Determine the (x, y) coordinate at the center of the cell enclosing the given text.  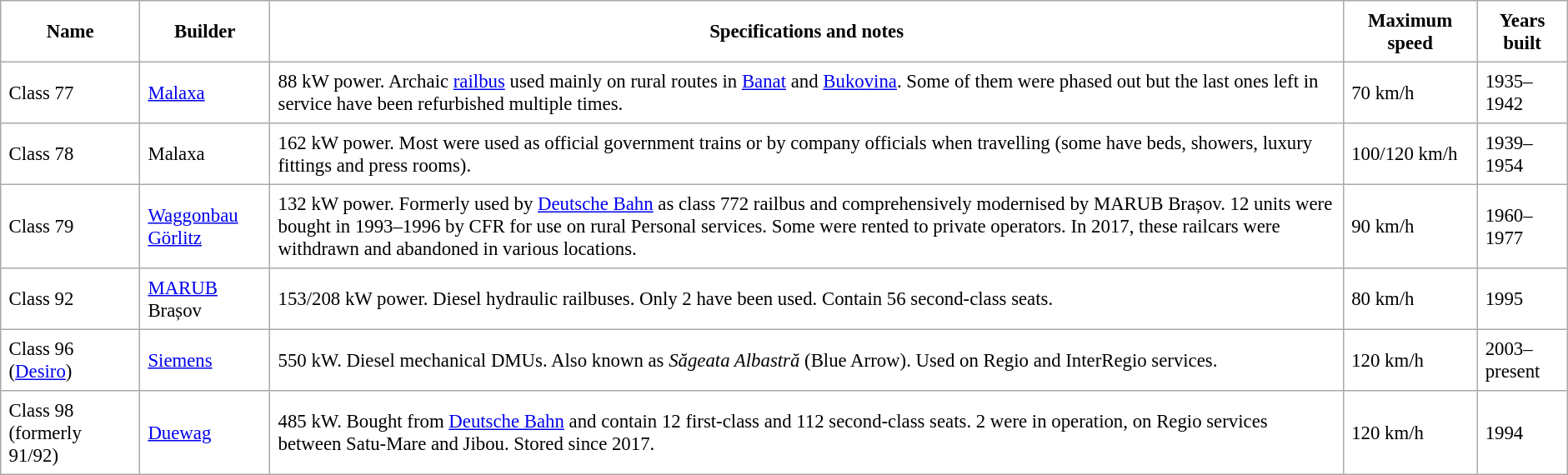
Specifications and notes (807, 32)
550 kW. Diesel mechanical DMUs. Also known as Săgeata Albastră (Blue Arrow). Used on Regio and InterRegio services. (807, 360)
153/208 kW power. Diesel hydraulic railbuses. Only 2 have been used. Contain 56 second-class seats. (807, 299)
2003–present (1522, 360)
90 km/h (1410, 226)
100/120 km/h (1410, 154)
Duewag (205, 432)
80 km/h (1410, 299)
1995 (1522, 299)
MARUB Brașov (205, 299)
Maximum speed (1410, 32)
Builder (205, 32)
Class 98 (formerly 91/92) (70, 432)
Class 77 (70, 92)
Class 78 (70, 154)
Years built (1522, 32)
1960–1977 (1522, 226)
Waggonbau Görlitz (205, 226)
70 km/h (1410, 92)
1935–1942 (1522, 92)
1994 (1522, 432)
Name (70, 32)
1939–1954 (1522, 154)
Class 96 (Desiro) (70, 360)
Class 92 (70, 299)
Siemens (205, 360)
Class 79 (70, 226)
